Determine the (X, Y) coordinate at the center of the cell enclosing the given text.  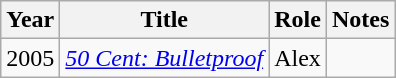
Role (298, 20)
Year (30, 20)
50 Cent: Bulletproof (164, 58)
Alex (298, 58)
Title (164, 20)
2005 (30, 58)
Notes (360, 20)
